Return [X, Y] of the center of cell containing provided text 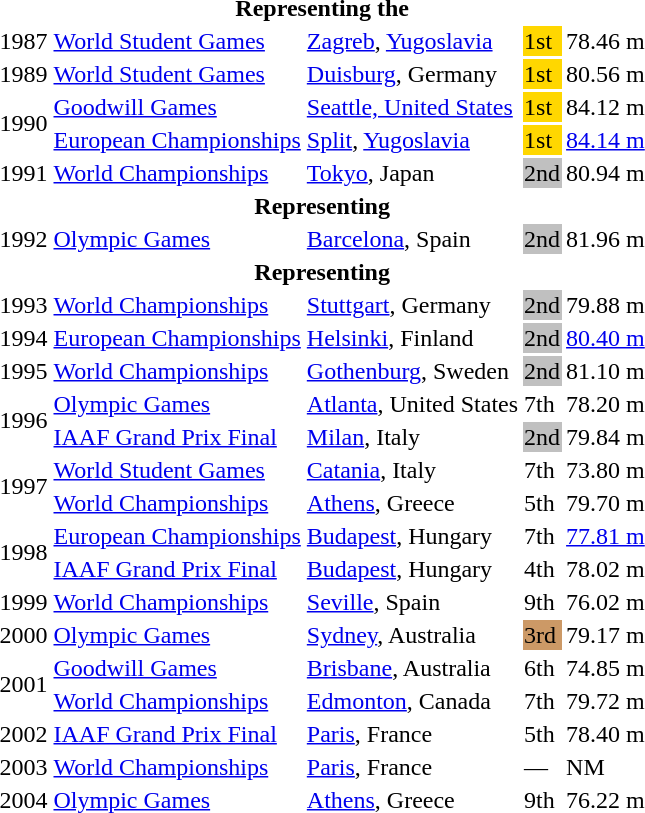
Zagreb, Yugoslavia [412, 41]
Sydney, Australia [412, 635]
Stuttgart, Germany [412, 305]
Seville, Spain [412, 602]
Helsinki, Finland [412, 338]
Milan, Italy [412, 437]
Brisbane, Australia [412, 668]
Split, Yugoslavia [412, 140]
Barcelona, Spain [412, 239]
Seattle, United States [412, 107]
Catania, Italy [412, 470]
Edmonton, Canada [412, 701]
Duisburg, Germany [412, 74]
Athens, Greece [412, 503]
Tokyo, Japan [412, 173]
Gothenburg, Sweden [412, 371]
Atlanta, United States [412, 404]
4th [542, 569]
9th [542, 602]
6th [542, 668]
— [542, 767]
3rd [542, 635]
